Detect which cell encompasses the target text, then output its [X, Y] center coordinate. 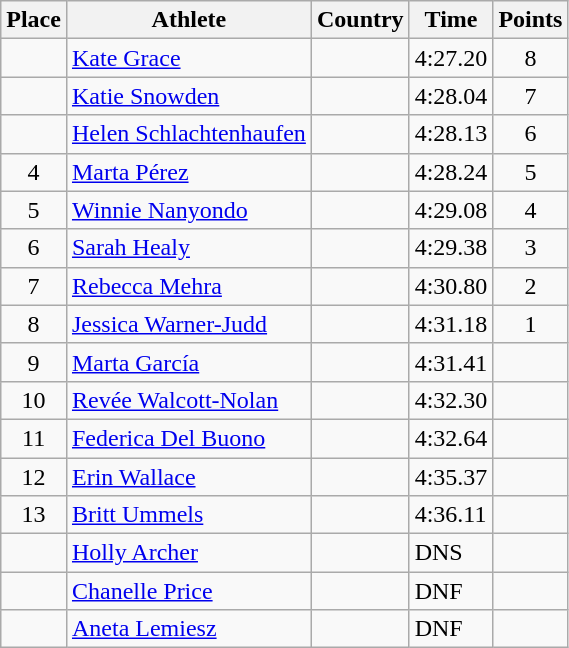
4:36.11 [451, 515]
12 [34, 477]
4:31.41 [451, 362]
Marta Pérez [188, 172]
4:32.64 [451, 438]
Kate Grace [188, 58]
10 [34, 400]
3 [530, 248]
Jessica Warner-Judd [188, 324]
4:28.04 [451, 96]
Time [451, 20]
Revée Walcott-Nolan [188, 400]
9 [34, 362]
4:30.80 [451, 286]
Points [530, 20]
DNS [451, 553]
Chanelle Price [188, 591]
1 [530, 324]
Erin Wallace [188, 477]
Britt Ummels [188, 515]
Winnie Nanyondo [188, 210]
2 [530, 286]
Rebecca Mehra [188, 286]
Holly Archer [188, 553]
Katie Snowden [188, 96]
Helen Schlachtenhaufen [188, 134]
Aneta Lemiesz [188, 629]
4:35.37 [451, 477]
4:32.30 [451, 400]
Athlete [188, 20]
4:31.18 [451, 324]
Country [360, 20]
11 [34, 438]
4:29.38 [451, 248]
Marta García [188, 362]
4:27.20 [451, 58]
4:28.24 [451, 172]
4:28.13 [451, 134]
13 [34, 515]
4:29.08 [451, 210]
Federica Del Buono [188, 438]
Sarah Healy [188, 248]
Place [34, 20]
